Output the [X, Y] coordinate of the center of the cell containing the given text.  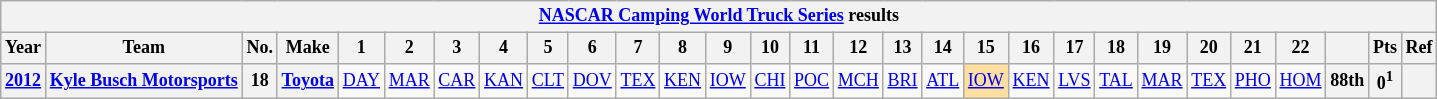
12 [858, 48]
88th [1348, 81]
20 [1209, 48]
01 [1386, 81]
3 [457, 48]
DAY [361, 81]
DOV [592, 81]
17 [1074, 48]
Pts [1386, 48]
16 [1031, 48]
22 [1300, 48]
ATL [943, 81]
6 [592, 48]
PHO [1252, 81]
15 [986, 48]
10 [770, 48]
MCH [858, 81]
LVS [1074, 81]
Make [308, 48]
4 [504, 48]
CAR [457, 81]
19 [1162, 48]
Team [144, 48]
Kyle Busch Motorsports [144, 81]
TAL [1116, 81]
5 [548, 48]
CHI [770, 81]
21 [1252, 48]
8 [683, 48]
1 [361, 48]
11 [812, 48]
2012 [24, 81]
9 [728, 48]
KAN [504, 81]
13 [902, 48]
BRI [902, 81]
Year [24, 48]
CLT [548, 81]
Ref [1419, 48]
7 [638, 48]
No. [260, 48]
14 [943, 48]
HOM [1300, 81]
NASCAR Camping World Truck Series results [719, 16]
POC [812, 81]
2 [409, 48]
Toyota [308, 81]
